Identify which cell holds the provided text, then report its [x, y] central coordinate. 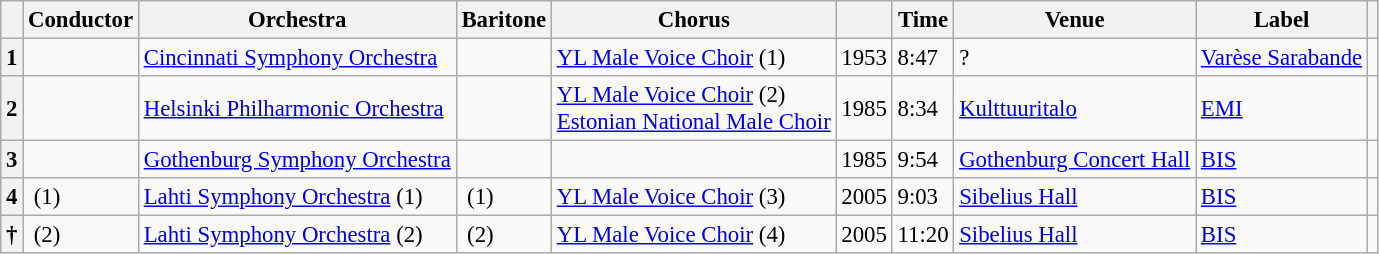
YL Male Voice Choir (4) [694, 235]
Time [923, 20]
Label [1282, 20]
Baritone [504, 20]
EMI [1282, 108]
1 [12, 58]
9:03 [923, 197]
Lahti Symphony Orchestra (1) [297, 197]
Gothenburg Symphony Orchestra [297, 160]
2 [12, 108]
3 [12, 160]
Venue [1075, 20]
9:54 [923, 160]
YL Male Voice Choir (1) [694, 58]
Lahti Symphony Orchestra (2) [297, 235]
8:34 [923, 108]
11:20 [923, 235]
Helsinki Philharmonic Orchestra [297, 108]
? [1075, 58]
† [12, 235]
Cincinnati Symphony Orchestra [297, 58]
8:47 [923, 58]
1953 [864, 58]
Gothenburg Concert Hall [1075, 160]
YL Male Voice Choir (2)Estonian National Male Choir [694, 108]
Conductor [81, 20]
Kulttuuritalo [1075, 108]
Varèse Sarabande [1282, 58]
Chorus [694, 20]
4 [12, 197]
Orchestra [297, 20]
YL Male Voice Choir (3) [694, 197]
